Return (x, y) of the center of cell containing provided text 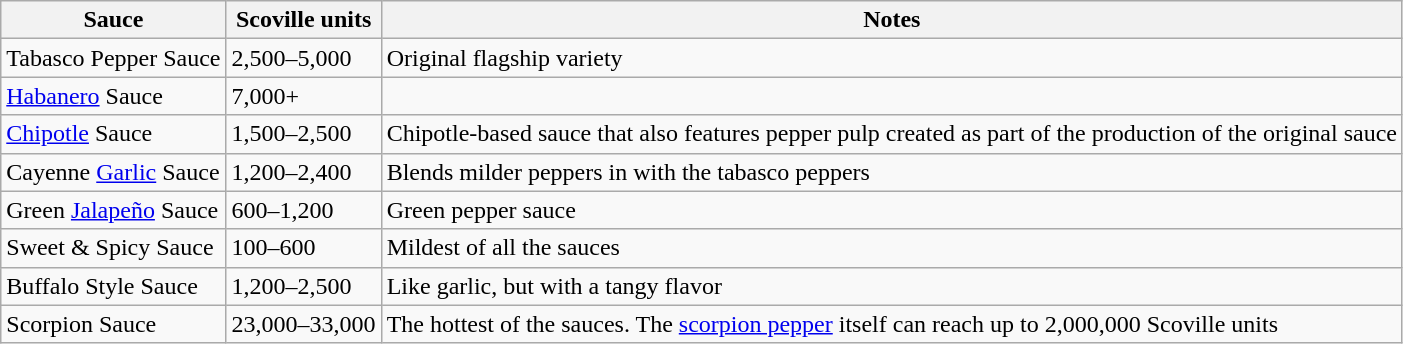
Sweet & Spicy Sauce (114, 248)
Habanero Sauce (114, 96)
23,000–33,000 (304, 324)
2,500–5,000 (304, 58)
1,200–2,500 (304, 286)
Tabasco Pepper Sauce (114, 58)
Buffalo Style Sauce (114, 286)
Scoville units (304, 20)
Original flagship variety (892, 58)
600–1,200 (304, 210)
Green pepper sauce (892, 210)
Scorpion Sauce (114, 324)
Green Jalapeño Sauce (114, 210)
100–600 (304, 248)
1,500–2,500 (304, 134)
Chipotle-based sauce that also features pepper pulp created as part of the production of the original sauce (892, 134)
Chipotle Sauce (114, 134)
Notes (892, 20)
Sauce (114, 20)
The hottest of the sauces. The scorpion pepper itself can reach up to 2,000,000 Scoville units (892, 324)
Mildest of all the sauces (892, 248)
Cayenne Garlic Sauce (114, 172)
7,000+ (304, 96)
Like garlic, but with a tangy flavor (892, 286)
Blends milder peppers in with the tabasco peppers (892, 172)
1,200–2,400 (304, 172)
